Find where the given text appears and provide that cell's center as (X, Y) coordinate. 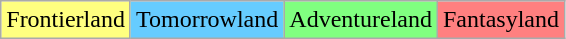
Frontierland (66, 20)
Adventureland (361, 20)
Fantasyland (500, 20)
Tomorrowland (206, 20)
